Scan for the cell matching the given text and deliver its (x, y) coordinate at center. 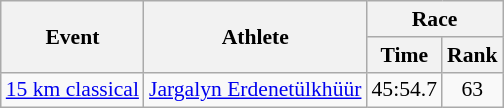
Jargalyn Erdenetülkhüür (256, 90)
Athlete (256, 36)
Race (435, 19)
Time (404, 55)
15 km classical (72, 90)
Rank (472, 55)
Event (72, 36)
45:54.7 (404, 90)
63 (472, 90)
